For the text-containing cell, return its midpoint in [X, Y] coordinate format. 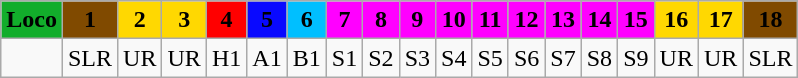
7 [344, 20]
S2 [381, 58]
A1 [267, 58]
14 [599, 20]
5 [267, 20]
8 [381, 20]
2 [140, 20]
B1 [306, 58]
16 [676, 20]
18 [770, 20]
S4 [454, 58]
H1 [226, 58]
17 [720, 20]
1 [90, 20]
9 [417, 20]
S8 [599, 58]
S1 [344, 58]
S6 [526, 58]
4 [226, 20]
3 [184, 20]
11 [490, 20]
6 [306, 20]
S7 [563, 58]
10 [454, 20]
S3 [417, 58]
S9 [636, 58]
Loco [32, 20]
12 [526, 20]
S5 [490, 58]
13 [563, 20]
15 [636, 20]
